Return the (X, Y) coordinate for the center point of the cell that contains the specified text.  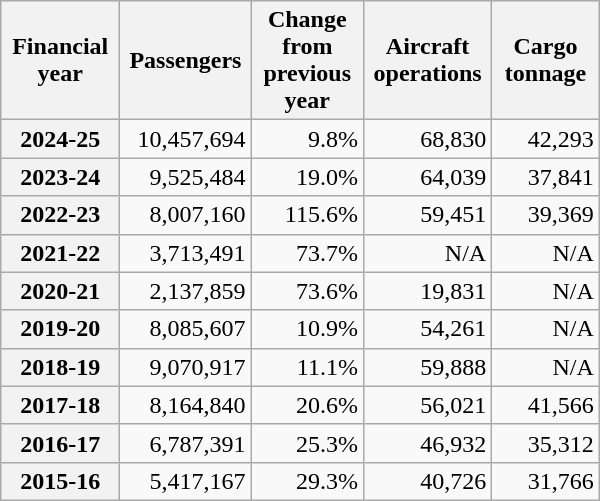
2017-18 (60, 405)
5,417,167 (186, 481)
8,007,160 (186, 215)
54,261 (427, 329)
64,039 (427, 177)
2015-16 (60, 481)
59,451 (427, 215)
Change from previous year (307, 60)
2020-21 (60, 291)
6,787,391 (186, 443)
2,137,859 (186, 291)
46,932 (427, 443)
20.6% (307, 405)
10.9% (307, 329)
35,312 (546, 443)
29.3% (307, 481)
Passengers (186, 60)
Aircraft operations (427, 60)
2016-17 (60, 443)
9,070,917 (186, 367)
39,369 (546, 215)
8,164,840 (186, 405)
10,457,694 (186, 139)
2018-19 (60, 367)
11.1% (307, 367)
2024-25 (60, 139)
31,766 (546, 481)
25.3% (307, 443)
73.6% (307, 291)
9.8% (307, 139)
115.6% (307, 215)
41,566 (546, 405)
2022-23 (60, 215)
68,830 (427, 139)
19.0% (307, 177)
56,021 (427, 405)
8,085,607 (186, 329)
9,525,484 (186, 177)
3,713,491 (186, 253)
59,888 (427, 367)
42,293 (546, 139)
40,726 (427, 481)
2021-22 (60, 253)
2019-20 (60, 329)
37,841 (546, 177)
Cargo tonnage (546, 60)
2023-24 (60, 177)
73.7% (307, 253)
Financial year (60, 60)
19,831 (427, 291)
